Locate the cell with the specified text and output its [x, y] center coordinate. 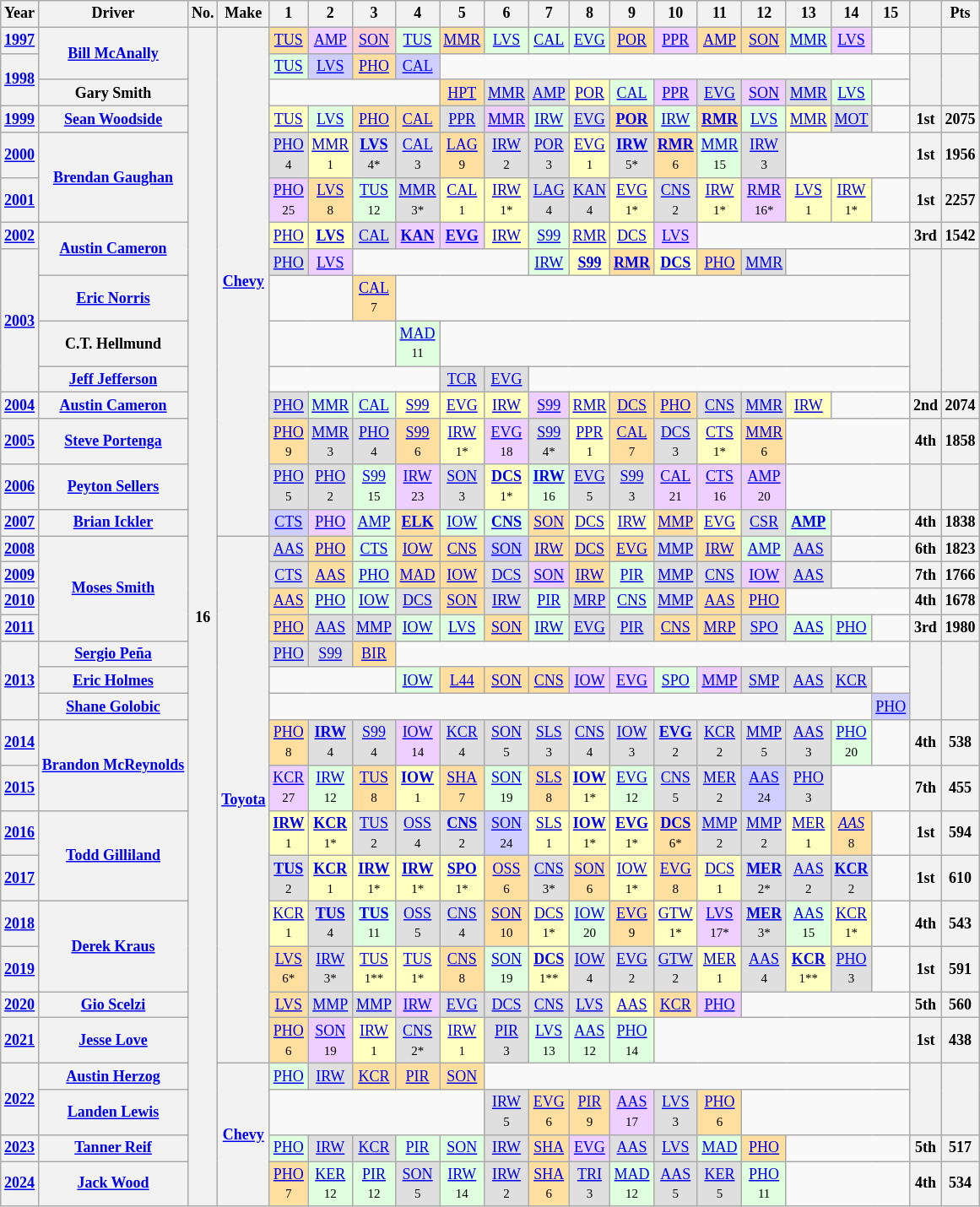
3 [375, 14]
594 [961, 833]
Tanner Reif [113, 1148]
LVS4* [375, 155]
CNS8 [463, 969]
DCS1 [719, 879]
2nd [926, 405]
TCR [463, 380]
560 [961, 1004]
610 [961, 879]
6th [926, 549]
Eric Holmes [113, 680]
9 [632, 14]
EVG9 [632, 923]
AAS17 [632, 1112]
IRW5 [506, 1112]
AMP 20 [765, 487]
KCR1** [809, 969]
RMR6 [675, 155]
SON24 [506, 833]
2002 [20, 236]
LVS8 [331, 200]
2005 [20, 441]
517 [961, 1148]
Toyota [243, 798]
1998 [20, 79]
MMP5 [765, 743]
DCS6* [675, 833]
Moses Smith [113, 587]
1997 [20, 41]
IRW3 [765, 155]
KER12 [331, 1184]
2014 [20, 743]
Jeff Jefferson [113, 380]
DCS1* [549, 923]
13 [809, 14]
IOW4 [589, 969]
Eric Norris [113, 298]
2021 [20, 1041]
CNS5 [675, 788]
8 [589, 14]
538 [961, 743]
455 [961, 788]
AAS4 [765, 969]
2018 [20, 923]
1766 [961, 576]
PIR12 [375, 1184]
IOW20 [589, 923]
PHO 2 [331, 487]
PHO14 [632, 1041]
12 [765, 14]
DCS 3 [675, 441]
IOW14 [417, 743]
CTS 16 [719, 487]
LVS3 [675, 1112]
1858 [961, 441]
TUS1** [375, 969]
KAN [417, 236]
PHO8 [289, 743]
MMR15 [719, 155]
AAS24 [765, 788]
Todd Gilliland [113, 856]
SLS3 [549, 743]
ELK [417, 522]
LVS6* [289, 969]
SMP [765, 680]
GTW2 [675, 969]
SON6 [589, 879]
15 [891, 14]
4 [417, 14]
2001 [20, 200]
BIR [375, 653]
LVS1 [809, 200]
Pts [961, 14]
DCS 1* [506, 487]
Year [20, 14]
MER3* [765, 923]
MER2 [719, 788]
SLS8 [549, 788]
TUS1* [417, 969]
KCR27 [289, 788]
SHA [549, 1148]
534 [961, 1184]
IRW 16 [549, 487]
IRW3* [331, 969]
PHO7 [289, 1184]
10 [675, 14]
1999 [20, 118]
CTS 1* [719, 441]
AAS5 [675, 1184]
TUS11 [375, 923]
MAD11 [417, 344]
1 [289, 14]
OSS4 [417, 833]
2000 [20, 155]
S99 15 [375, 487]
KAN4 [589, 200]
EVG8 [675, 879]
2011 [20, 628]
11 [719, 14]
L44 [463, 680]
IRW5* [632, 155]
S996 [417, 441]
S99 3 [632, 487]
MER2* [765, 879]
1542 [961, 236]
2008 [20, 549]
Brendan Gaughan [113, 177]
EVG1 [589, 155]
IRW4 [331, 743]
RMR16* [765, 200]
AAS3 [809, 743]
PPR1 [589, 441]
2009 [20, 576]
Landen Lewis [113, 1112]
PHO9 [289, 441]
2074 [961, 405]
SHA6 [549, 1184]
EVG 18 [506, 441]
LVS17* [719, 923]
2 [331, 14]
438 [961, 1041]
2257 [961, 200]
KER5 [719, 1184]
TUS4 [331, 923]
HPT [463, 93]
OSS5 [417, 923]
PHO20 [851, 743]
GTW1* [675, 923]
SON10 [506, 923]
2006 [20, 487]
SON 3 [463, 487]
S994 [375, 743]
2004 [20, 405]
Sean Woodside [113, 118]
2016 [20, 833]
6 [506, 14]
2003 [20, 321]
16 [203, 616]
SHA7 [463, 788]
591 [961, 969]
Driver [113, 14]
SPO1* [463, 879]
EVG12 [632, 788]
2020 [20, 1004]
SLS1 [549, 833]
DCS1** [549, 969]
CNS3* [549, 879]
TUS12 [375, 200]
MMR 6 [765, 441]
LAG9 [463, 155]
1980 [961, 628]
1678 [961, 601]
IRW 23 [417, 487]
AAS8 [851, 833]
EVG 5 [589, 487]
2019 [20, 969]
1838 [961, 522]
IRW14 [463, 1184]
Brian Ickler [113, 522]
Derek Kraus [113, 945]
1956 [961, 155]
LAG4 [549, 200]
AAS2 [809, 879]
MAD12 [632, 1184]
No. [203, 14]
PHO11 [765, 1184]
Austin Herzog [113, 1077]
TUS8 [375, 788]
7 [549, 14]
CSR [765, 522]
5 [463, 14]
S994* [549, 441]
IRW12 [331, 788]
LVS13 [549, 1041]
Sergio Peña [113, 653]
AAS15 [809, 923]
2075 [961, 118]
2015 [20, 788]
TRI3 [589, 1184]
KCR4 [463, 743]
OSS6 [506, 879]
CAL 21 [675, 487]
Jack Wood [113, 1184]
MMR1 [331, 155]
PIR3 [506, 1041]
IRW 1* [463, 441]
IOW1 [417, 788]
MMR3* [417, 200]
Jesse Love [113, 1041]
C.T. Hellmund [113, 344]
Steve Portenga [113, 441]
POR3 [549, 155]
2010 [20, 601]
PHO 5 [289, 487]
14 [851, 14]
Shane Golobic [113, 707]
Bill McAnally [113, 53]
Gio Scelzi [113, 1004]
2013 [20, 680]
MMR3 [331, 441]
1823 [961, 549]
AAS12 [589, 1041]
Make [243, 14]
2023 [20, 1148]
2007 [20, 522]
PIR9 [589, 1112]
PHO25 [289, 200]
543 [961, 923]
2022 [20, 1099]
CNS2* [417, 1041]
2017 [20, 879]
MOT [851, 118]
CAL3 [417, 155]
IOW3 [632, 743]
CAL1 [463, 200]
EVG6 [549, 1112]
2024 [20, 1184]
Peyton Sellers [113, 487]
Gary Smith [113, 93]
Brandon McReynolds [113, 765]
